Provide the [X, Y] coordinate of the cell's center where the given text is located.  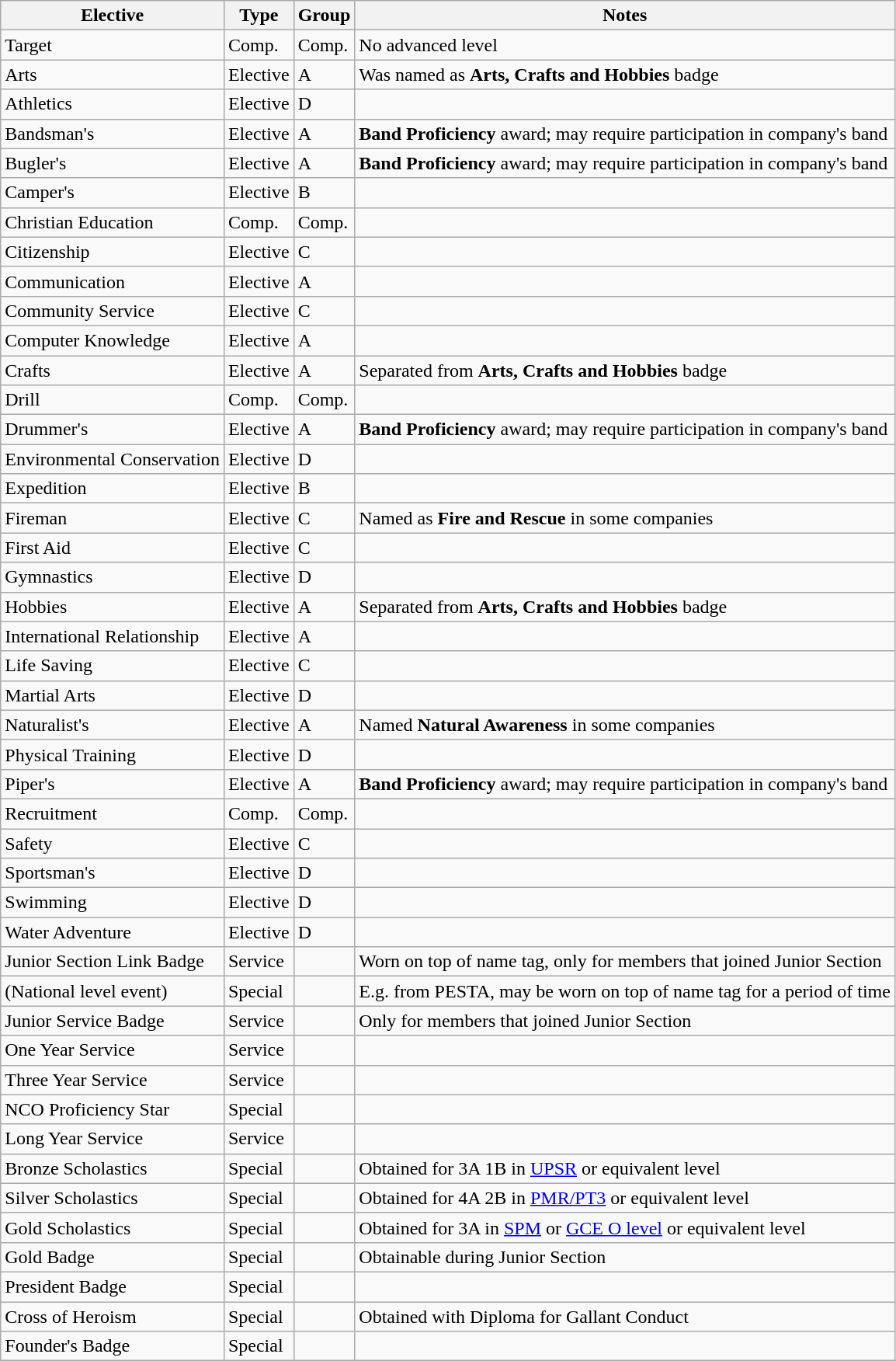
Long Year Service [113, 1139]
Community Service [113, 311]
Sportsman's [113, 873]
Was named as Arts, Crafts and Hobbies badge [625, 75]
Life Saving [113, 666]
Hobbies [113, 607]
Expedition [113, 489]
Named as Fire and Rescue in some companies [625, 518]
Bronze Scholastics [113, 1168]
Recruitment [113, 813]
Obtained with Diploma for Gallant Conduct [625, 1317]
Obtained for 3A 1B in UPSR or equivalent level [625, 1168]
Three Year Service [113, 1080]
First Aid [113, 548]
(National level event) [113, 991]
No advanced level [625, 45]
Founder's Badge [113, 1346]
Junior Service Badge [113, 1021]
Martial Arts [113, 695]
Crafts [113, 371]
Swimming [113, 903]
One Year Service [113, 1050]
Named Natural Awareness in some companies [625, 725]
Drummer's [113, 430]
Environmental Conservation [113, 459]
Communication [113, 281]
Safety [113, 843]
Cross of Heroism [113, 1317]
Only for members that joined Junior Section [625, 1021]
Camper's [113, 193]
Worn on top of name tag, only for members that joined Junior Section [625, 962]
Gold Scholastics [113, 1227]
Computer Knowledge [113, 340]
Fireman [113, 518]
International Relationship [113, 636]
Obtainable during Junior Section [625, 1257]
Gymnastics [113, 577]
NCO Proficiency Star [113, 1109]
Drill [113, 400]
Christian Education [113, 222]
Citizenship [113, 252]
Physical Training [113, 754]
Notes [625, 16]
Type [259, 16]
Arts [113, 75]
Water Adventure [113, 932]
Junior Section Link Badge [113, 962]
Piper's [113, 784]
Naturalist's [113, 725]
Obtained for 4A 2B in PMR/PT3 or equivalent level [625, 1198]
E.g. from PESTA, may be worn on top of name tag for a period of time [625, 991]
Target [113, 45]
Obtained for 3A in SPM or GCE O level or equivalent level [625, 1227]
Bugler's [113, 163]
Gold Badge [113, 1257]
Silver Scholastics [113, 1198]
Athletics [113, 104]
Bandsman's [113, 134]
Group [325, 16]
President Badge [113, 1286]
